Determine the [X, Y] coordinate at the center of the cell enclosing the given text.  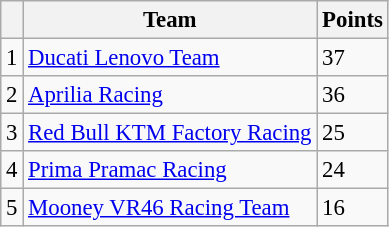
2 [12, 95]
Aprilia Racing [170, 95]
24 [352, 170]
Prima Pramac Racing [170, 170]
36 [352, 95]
16 [352, 208]
4 [12, 170]
3 [12, 133]
Ducati Lenovo Team [170, 58]
Red Bull KTM Factory Racing [170, 133]
25 [352, 133]
5 [12, 208]
1 [12, 58]
Points [352, 20]
Team [170, 20]
Mooney VR46 Racing Team [170, 208]
37 [352, 58]
